Scan for the cell matching the given text and deliver its [X, Y] coordinate at center. 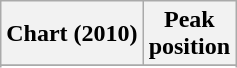
Peakposition [189, 34]
Chart (2010) [72, 34]
